From the cell containing the given text, extract its center point as [X, Y] coordinate. 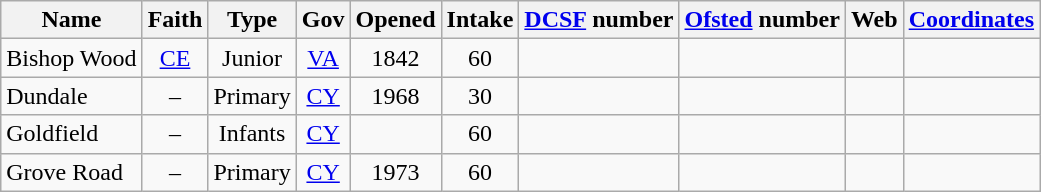
VA [323, 58]
1842 [396, 58]
CE [175, 58]
Ofsted number [762, 20]
1968 [396, 96]
Name [72, 20]
Gov [323, 20]
Faith [175, 20]
DCSF number [599, 20]
Intake [480, 20]
Grove Road [72, 172]
Dundale [72, 96]
Junior [252, 58]
Type [252, 20]
Opened [396, 20]
Infants [252, 134]
Web [874, 20]
Coordinates [971, 20]
30 [480, 96]
Bishop Wood [72, 58]
1973 [396, 172]
Goldfield [72, 134]
